Find where the given text appears and provide that cell's center as [X, Y] coordinate. 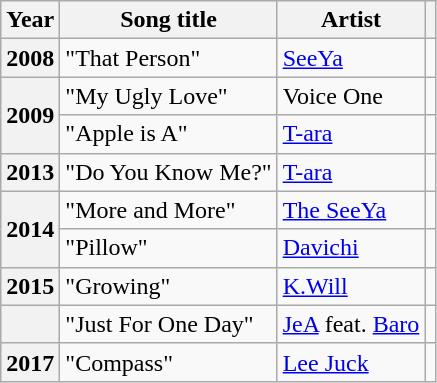
"Compass" [168, 362]
2013 [30, 172]
"Growing" [168, 286]
"Pillow" [168, 248]
The SeeYa [351, 210]
JeA feat. Baro [351, 324]
Artist [351, 20]
Davichi [351, 248]
"Do You Know Me?" [168, 172]
"Just For One Day" [168, 324]
K.Will [351, 286]
Song title [168, 20]
2009 [30, 115]
SeeYa [351, 58]
2017 [30, 362]
Lee Juck [351, 362]
"My Ugly Love" [168, 96]
Year [30, 20]
2008 [30, 58]
2015 [30, 286]
2014 [30, 229]
"More and More" [168, 210]
"Apple is A" [168, 134]
Voice One [351, 96]
"That Person" [168, 58]
